Capture the cell that displays the provided text and extract its [x, y] central coordinate. 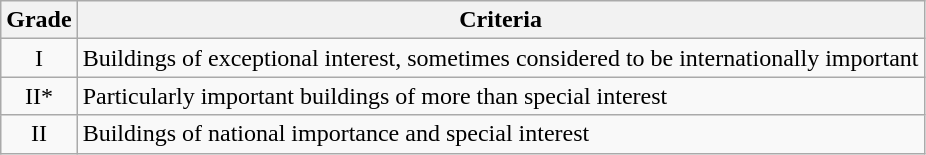
Grade [39, 20]
Criteria [500, 20]
I [39, 58]
II* [39, 96]
Buildings of exceptional interest, sometimes considered to be internationally important [500, 58]
Particularly important buildings of more than special interest [500, 96]
Buildings of national importance and special interest [500, 134]
II [39, 134]
